Find where the given text appears and provide that cell's center as [X, Y] coordinate. 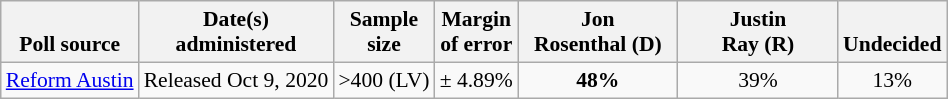
Undecided [892, 32]
Poll source [70, 32]
Released Oct 9, 2020 [236, 80]
13% [892, 80]
± 4.89% [476, 80]
39% [758, 80]
>400 (LV) [384, 80]
Marginof error [476, 32]
Samplesize [384, 32]
Date(s)administered [236, 32]
48% [598, 80]
JonRosenthal (D) [598, 32]
JustinRay (R) [758, 32]
Reform Austin [70, 80]
